Search for the cell housing the specified text and yield its [x, y] center coordinate. 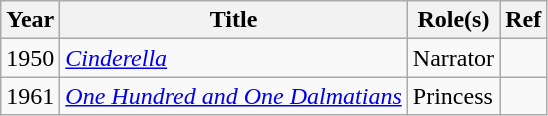
Role(s) [453, 20]
1961 [30, 96]
Ref [524, 20]
One Hundred and One Dalmatians [234, 96]
Title [234, 20]
Year [30, 20]
Narrator [453, 58]
1950 [30, 58]
Princess [453, 96]
Cinderella [234, 58]
